Output the [x, y] coordinate of the center of the cell containing the given text.  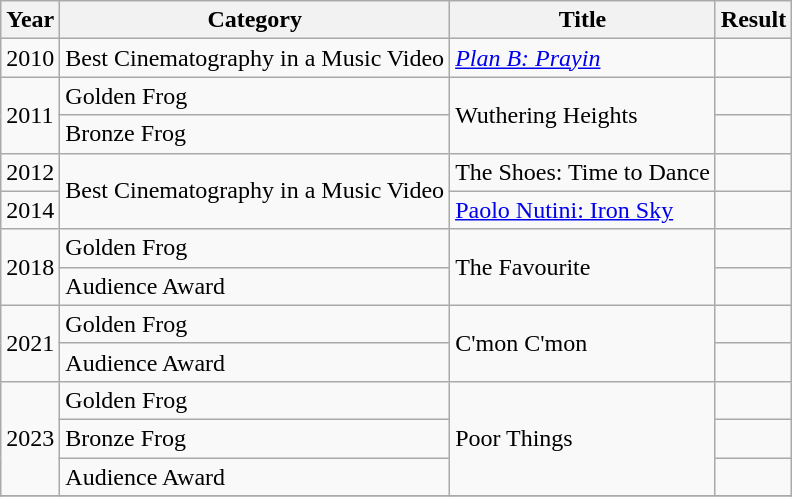
Year [30, 20]
Poor Things [583, 438]
Result [753, 20]
Wuthering Heights [583, 115]
2018 [30, 267]
Paolo Nutini: Iron Sky [583, 210]
2021 [30, 343]
Plan B: Prayin [583, 58]
2010 [30, 58]
2023 [30, 438]
2012 [30, 172]
The Favourite [583, 267]
2014 [30, 210]
Title [583, 20]
C'mon C'mon [583, 343]
2011 [30, 115]
Category [255, 20]
The Shoes: Time to Dance [583, 172]
